Search for the cell housing the specified text and yield its (x, y) center coordinate. 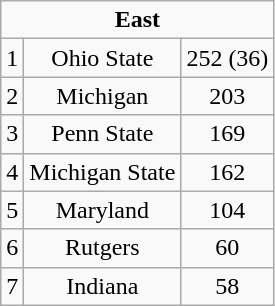
58 (228, 286)
Michigan State (102, 172)
Penn State (102, 134)
6 (12, 248)
Maryland (102, 210)
5 (12, 210)
Indiana (102, 286)
252 (36) (228, 58)
4 (12, 172)
203 (228, 96)
Michigan (102, 96)
Ohio State (102, 58)
162 (228, 172)
East (138, 20)
169 (228, 134)
3 (12, 134)
Rutgers (102, 248)
60 (228, 248)
7 (12, 286)
104 (228, 210)
2 (12, 96)
1 (12, 58)
